Search for the cell housing the specified text and yield its [X, Y] center coordinate. 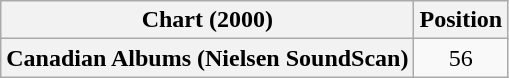
Position [461, 20]
56 [461, 58]
Chart (2000) [208, 20]
Canadian Albums (Nielsen SoundScan) [208, 58]
